Pinpoint the cell where the given text exists, returning its [X, Y] midpoint coordinate. 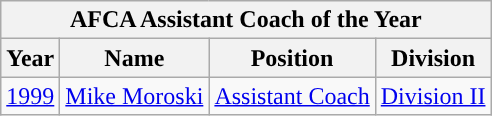
Division II [433, 96]
Division [433, 58]
Position [292, 58]
1999 [30, 96]
Mike Moroski [134, 96]
Assistant Coach [292, 96]
Name [134, 58]
AFCA Assistant Coach of the Year [246, 20]
Year [30, 58]
